For the text-containing cell, return its midpoint in (x, y) coordinate format. 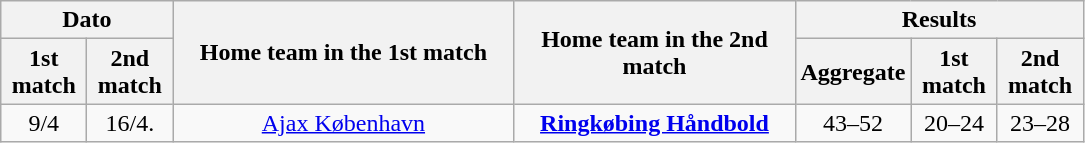
43–52 (853, 123)
Results (939, 20)
Ringkøbing Håndbold (654, 123)
Ajax København (344, 123)
20–24 (954, 123)
Aggregate (853, 72)
9/4 (44, 123)
23–28 (1040, 123)
Home team in the 2nd match (654, 52)
Dato (87, 20)
16/4. (130, 123)
Home team in the 1st match (344, 52)
